Return [X, Y] of the center of cell containing provided text 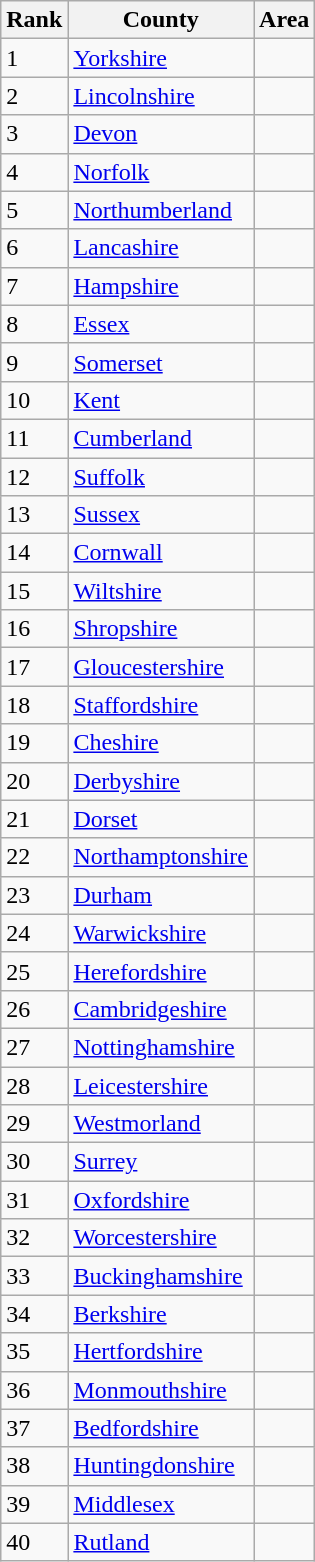
25 [34, 971]
Huntingdonshire [161, 1466]
Area [284, 20]
Berkshire [161, 1314]
28 [34, 1085]
6 [34, 248]
Yorkshire [161, 58]
Cumberland [161, 438]
4 [34, 172]
20 [34, 781]
Lancashire [161, 248]
Wiltshire [161, 591]
33 [34, 1276]
10 [34, 400]
Sussex [161, 515]
24 [34, 933]
Suffolk [161, 477]
37 [34, 1428]
County [161, 20]
Devon [161, 134]
Monmouthshire [161, 1390]
29 [34, 1124]
Northumberland [161, 210]
38 [34, 1466]
Herefordshire [161, 971]
9 [34, 362]
Cornwall [161, 553]
27 [34, 1047]
Cheshire [161, 743]
31 [34, 1200]
7 [34, 286]
36 [34, 1390]
3 [34, 134]
21 [34, 819]
Somerset [161, 362]
Buckinghamshire [161, 1276]
Lincolnshire [161, 96]
Essex [161, 324]
Dorset [161, 819]
15 [34, 591]
Leicestershire [161, 1085]
26 [34, 1009]
Nottinghamshire [161, 1047]
1 [34, 58]
30 [34, 1162]
14 [34, 553]
Oxfordshire [161, 1200]
Norfolk [161, 172]
22 [34, 857]
17 [34, 667]
Westmorland [161, 1124]
39 [34, 1504]
16 [34, 629]
19 [34, 743]
8 [34, 324]
Worcestershire [161, 1238]
12 [34, 477]
Middlesex [161, 1504]
34 [34, 1314]
Rutland [161, 1542]
Derbyshire [161, 781]
40 [34, 1542]
Hampshire [161, 286]
Surrey [161, 1162]
35 [34, 1352]
Gloucestershire [161, 667]
Shropshire [161, 629]
13 [34, 515]
Warwickshire [161, 933]
18 [34, 705]
32 [34, 1238]
11 [34, 438]
Hertfordshire [161, 1352]
2 [34, 96]
Northamptonshire [161, 857]
Rank [34, 20]
Kent [161, 400]
Durham [161, 895]
Staffordshire [161, 705]
Cambridgeshire [161, 1009]
5 [34, 210]
Bedfordshire [161, 1428]
23 [34, 895]
